Provide the [x, y] coordinate of the cell's center where the given text is located.  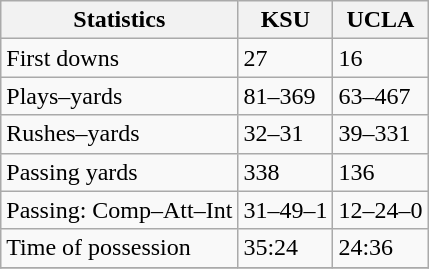
First downs [120, 58]
24:36 [380, 248]
KSU [286, 20]
Passing: Comp–Att–Int [120, 210]
Passing yards [120, 172]
27 [286, 58]
32–31 [286, 134]
16 [380, 58]
Plays–yards [120, 96]
Rushes–yards [120, 134]
338 [286, 172]
81–369 [286, 96]
39–331 [380, 134]
Statistics [120, 20]
35:24 [286, 248]
63–467 [380, 96]
31–49–1 [286, 210]
12–24–0 [380, 210]
UCLA [380, 20]
Time of possession [120, 248]
136 [380, 172]
